Detect which cell encompasses the target text, then output its [X, Y] center coordinate. 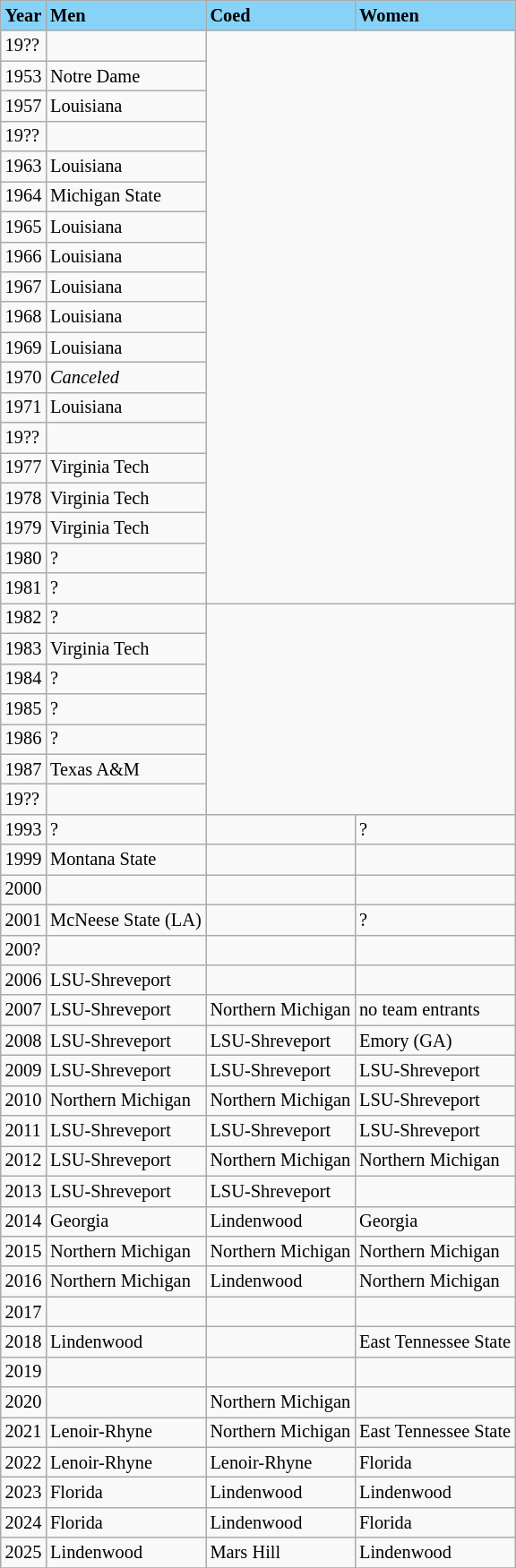
2016 [23, 1281]
2012 [23, 1161]
1984 [23, 679]
2011 [23, 1131]
Mars Hill [281, 1553]
1979 [23, 527]
1986 [23, 739]
1970 [23, 377]
1978 [23, 498]
1999 [23, 860]
1953 [23, 76]
2009 [23, 1070]
1981 [23, 588]
Michigan State [125, 196]
1983 [23, 648]
Montana State [125, 860]
1985 [23, 708]
Coed [281, 15]
2020 [23, 1402]
2007 [23, 1010]
200? [23, 950]
Emory (GA) [435, 1041]
2023 [23, 1493]
1968 [23, 317]
Canceled [125, 377]
Men [125, 15]
1987 [23, 769]
2006 [23, 980]
2008 [23, 1041]
1965 [23, 227]
1957 [23, 106]
1969 [23, 347]
1967 [23, 287]
1966 [23, 257]
2025 [23, 1553]
2022 [23, 1462]
1964 [23, 196]
McNeese State (LA) [125, 920]
2014 [23, 1221]
Women [435, 15]
2013 [23, 1191]
2001 [23, 920]
2024 [23, 1522]
Year [23, 15]
Texas A&M [125, 769]
2015 [23, 1251]
2017 [23, 1312]
2019 [23, 1372]
1993 [23, 829]
2000 [23, 889]
2010 [23, 1101]
1977 [23, 467]
1982 [23, 618]
1971 [23, 407]
2018 [23, 1341]
1980 [23, 558]
2021 [23, 1432]
1963 [23, 167]
no team entrants [435, 1010]
Notre Dame [125, 76]
